Detect which cell encompasses the target text, then output its (x, y) center coordinate. 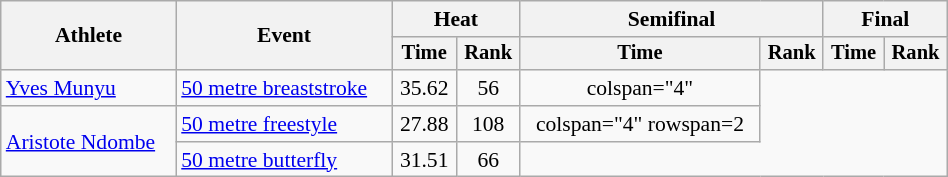
Athlete (88, 36)
Aristote Ndombe (88, 142)
colspan="4" rowspan=2 (640, 124)
Semifinal (672, 19)
colspan="4" (640, 88)
35.62 (424, 88)
27.88 (424, 124)
50 metre freestyle (284, 124)
Final (885, 19)
Yves Munyu (88, 88)
50 metre breaststroke (284, 88)
108 (488, 124)
56 (488, 88)
Heat (456, 19)
Event (284, 36)
